Detect which cell encompasses the target text, then output its [X, Y] center coordinate. 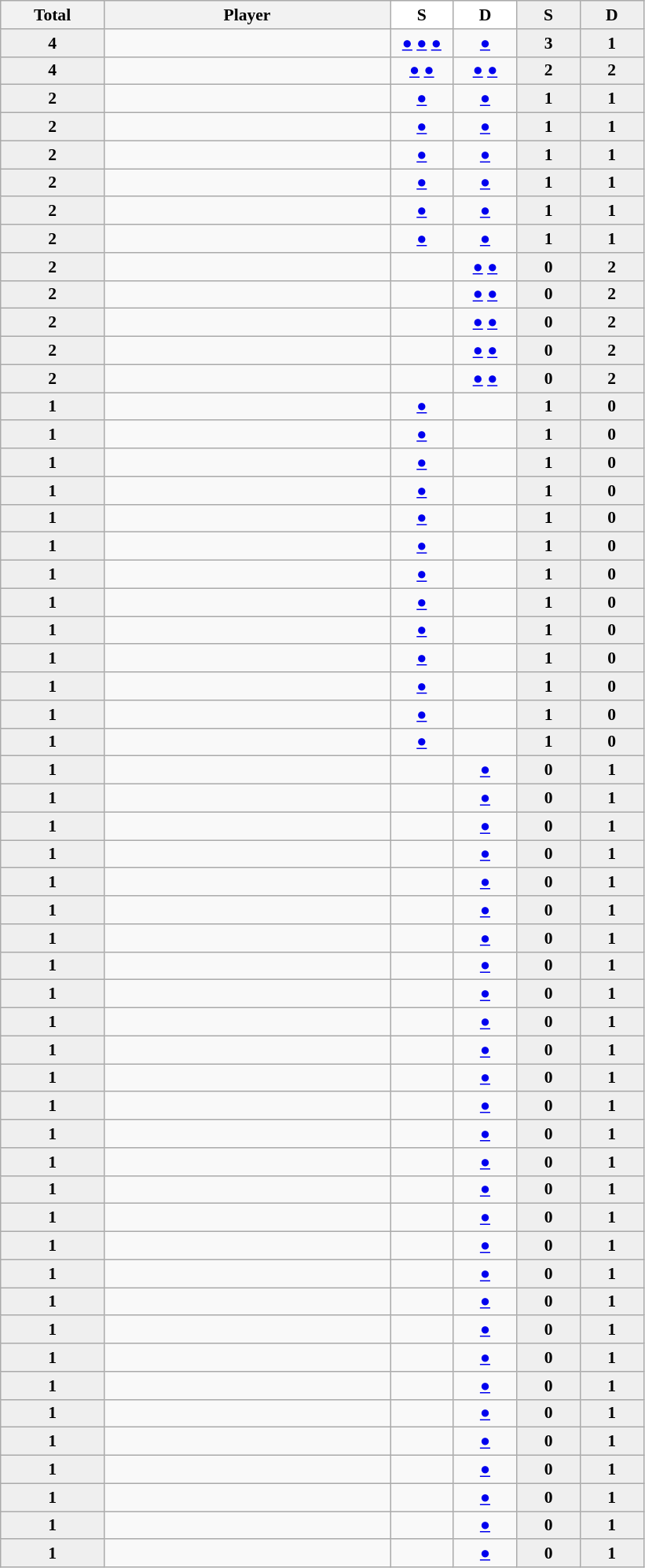
Total [53, 15]
Player [247, 15]
● ● ● [421, 43]
3 [548, 43]
